Capture the cell that displays the provided text and extract its (x, y) central coordinate. 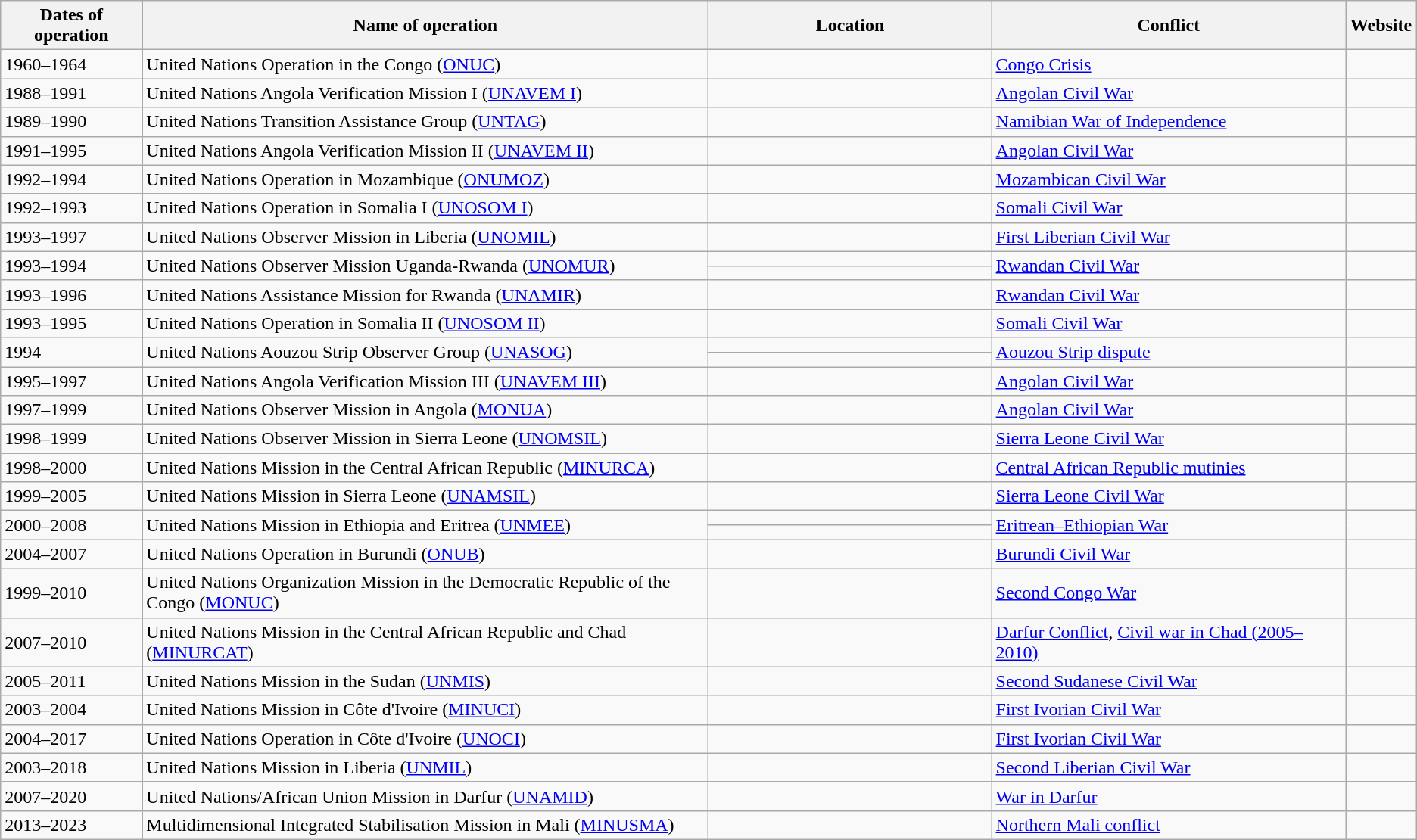
United Nations Operation in Burundi (ONUB) (425, 554)
Second Liberian Civil War (1169, 767)
1993–1995 (71, 323)
Second Congo War (1169, 593)
1995–1997 (71, 381)
United Nations Operation in the Congo (ONUC) (425, 64)
Aouzou Strip dispute (1169, 352)
1991–1995 (71, 151)
United Nations Assistance Mission for Rwanda (UNAMIR) (425, 294)
Northern Mali conflict (1169, 825)
United Nations Transition Assistance Group (UNTAG) (425, 122)
First Liberian Civil War (1169, 237)
United Nations Angola Verification Mission I (UNAVEM I) (425, 93)
2007–2020 (71, 796)
Congo Crisis (1169, 64)
1993–1996 (71, 294)
Conflict (1169, 26)
United Nations Observer Mission in Sierra Leone (UNOMSIL) (425, 439)
Dates of operation (71, 26)
1989–1990 (71, 122)
2004–2017 (71, 739)
United Nations Organization Mission in the Democratic Republic of the Congo (MONUC) (425, 593)
Website (1381, 26)
1994 (71, 352)
1993–1997 (71, 237)
1992–1994 (71, 179)
Eritrean–Ethiopian War (1169, 525)
United Nations Mission in the Central African Republic and Chad (MINURCAT) (425, 642)
United Nations Observer Mission Uganda-Rwanda (UNOMUR) (425, 266)
Darfur Conflict, Civil war in Chad (2005–2010) (1169, 642)
1998–1999 (71, 439)
1998–2000 (71, 468)
Burundi Civil War (1169, 554)
United Nations Mission in Côte d'Ivoire (MINUCI) (425, 710)
United Nations Operation in Mozambique (ONUMOZ) (425, 179)
United Nations Operation in Côte d'Ivoire (UNOCI) (425, 739)
Second Sudanese Civil War (1169, 681)
1988–1991 (71, 93)
United Nations Mission in the Sudan (UNMIS) (425, 681)
1999–2005 (71, 496)
United Nations Angola Verification Mission III (UNAVEM III) (425, 381)
Name of operation (425, 26)
Multidimensional Integrated Stabilisation Mission in Mali (MINUSMA) (425, 825)
2004–2007 (71, 554)
Central African Republic mutinies (1169, 468)
United Nations Observer Mission in Angola (MONUA) (425, 410)
2013–2023 (71, 825)
2003–2004 (71, 710)
Location (850, 26)
United Nations Aouzou Strip Observer Group (UNASOG) (425, 352)
2005–2011 (71, 681)
United Nations Operation in Somalia I (UNOSOM I) (425, 208)
United Nations Observer Mission in Liberia (UNOMIL) (425, 237)
United Nations Mission in Liberia (UNMIL) (425, 767)
Namibian War of Independence (1169, 122)
1960–1964 (71, 64)
1993–1994 (71, 266)
2007–2010 (71, 642)
United Nations Angola Verification Mission II (UNAVEM II) (425, 151)
1999–2010 (71, 593)
War in Darfur (1169, 796)
2003–2018 (71, 767)
United Nations Operation in Somalia II (UNOSOM II) (425, 323)
United Nations/African Union Mission in Darfur (UNAMID) (425, 796)
United Nations Mission in the Central African Republic (MINURCA) (425, 468)
United Nations Mission in Ethiopia and Eritrea (UNMEE) (425, 525)
1992–1993 (71, 208)
2000–2008 (71, 525)
United Nations Mission in Sierra Leone (UNAMSIL) (425, 496)
Mozambican Civil War (1169, 179)
1997–1999 (71, 410)
